Pinpoint the cell where the given text exists, returning its (x, y) midpoint coordinate. 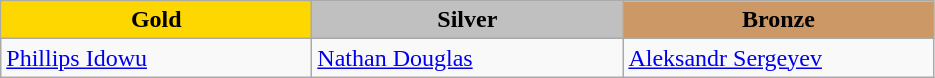
Phillips Idowu (156, 58)
Gold (156, 20)
Bronze (778, 20)
Nathan Douglas (468, 58)
Aleksandr Sergeyev (778, 58)
Silver (468, 20)
